Capture the cell that displays the provided text and extract its (X, Y) central coordinate. 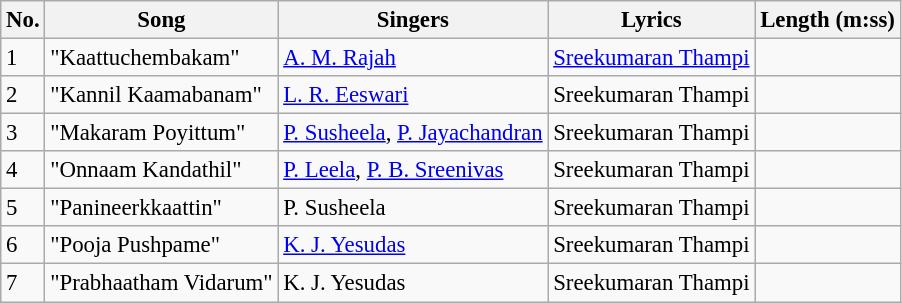
6 (23, 245)
Song (162, 20)
L. R. Eeswari (413, 95)
4 (23, 170)
"Onnaam Kandathil" (162, 170)
7 (23, 283)
"Pooja Pushpame" (162, 245)
A. M. Rajah (413, 58)
"Kaattuchembakam" (162, 58)
P. Susheela (413, 208)
P. Susheela, P. Jayachandran (413, 133)
"Panineerkkaattin" (162, 208)
P. Leela, P. B. Sreenivas (413, 170)
3 (23, 133)
5 (23, 208)
Lyrics (652, 20)
No. (23, 20)
Length (m:ss) (828, 20)
"Makaram Poyittum" (162, 133)
Singers (413, 20)
"Kannil Kaamabanam" (162, 95)
1 (23, 58)
2 (23, 95)
"Prabhaatham Vidarum" (162, 283)
